Capture the cell that displays the provided text and extract its [X, Y] central coordinate. 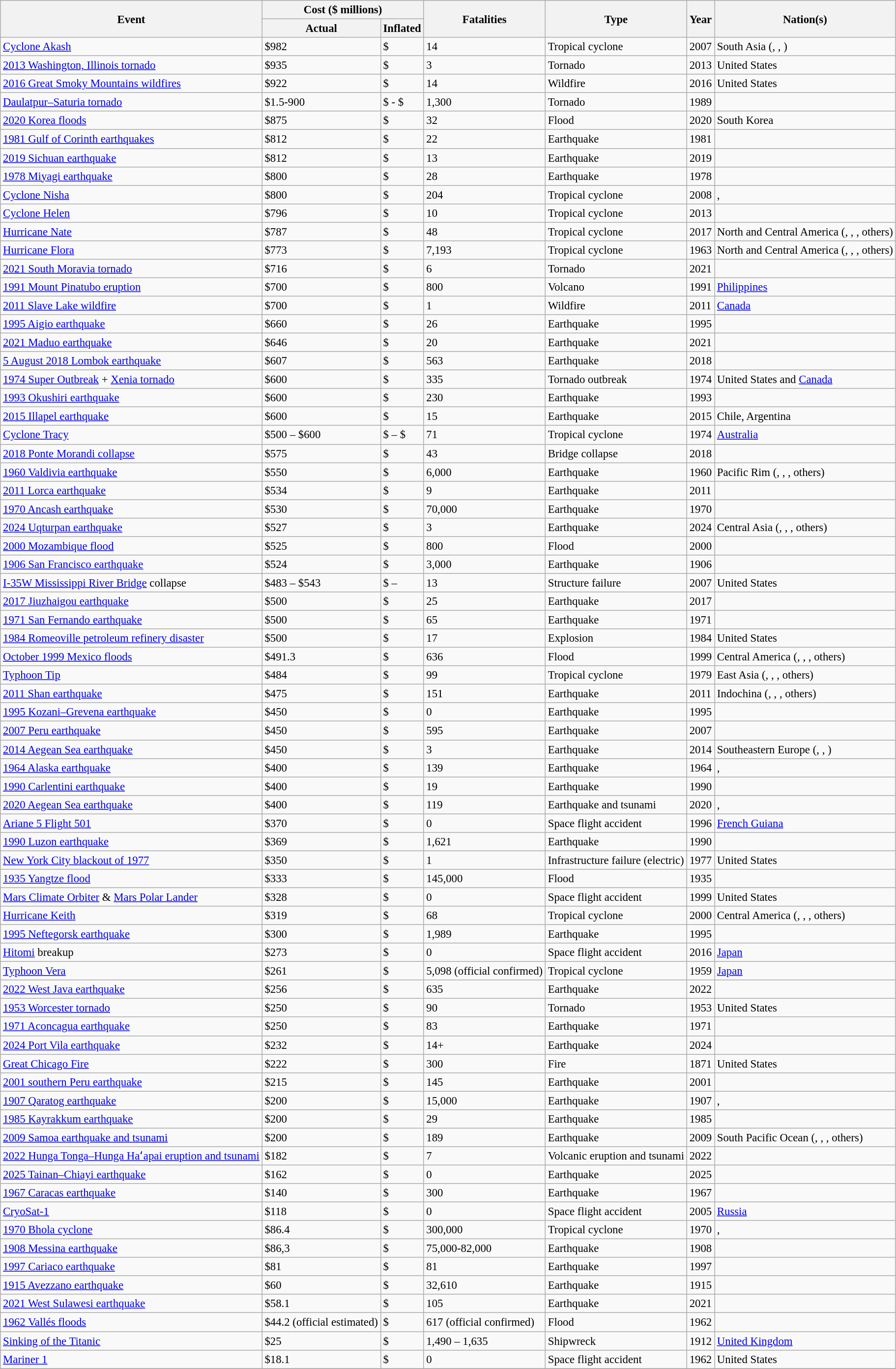
$922 [321, 84]
$524 [321, 565]
204 [485, 195]
$256 [321, 989]
300,000 [485, 1230]
$875 [321, 120]
$273 [321, 952]
2020 Korea floods [131, 120]
Philippines [805, 287]
$18.1 [321, 1359]
2009 [700, 1137]
$982 [321, 47]
7 [485, 1156]
2014 Aegean Sea earthquake [131, 749]
17 [485, 638]
Cyclone Nisha [131, 195]
$ – [402, 583]
15 [485, 417]
$500 – $600 [321, 435]
Pacific Rim (, , , others) [805, 472]
1907 Qaratog earthquake [131, 1101]
105 [485, 1304]
48 [485, 232]
1967 [700, 1193]
119 [485, 804]
1906 San Francisco earthquake [131, 565]
1995 Aigio earthquake [131, 324]
1915 [700, 1285]
Event [131, 19]
1871 [700, 1064]
1981 [700, 139]
32,610 [485, 1285]
1993 Okushiri earthquake [131, 398]
635 [485, 989]
20 [485, 343]
$483 – $543 [321, 583]
32 [485, 120]
1990 Luzon earthquake [131, 842]
2008 [700, 195]
Earthquake and tsunami [616, 804]
$475 [321, 694]
$550 [321, 472]
I-35W Mississippi River Bridge collapse [131, 583]
2024 Port Vila earthquake [131, 1045]
$118 [321, 1212]
1997 [700, 1267]
Year [700, 19]
$607 [321, 361]
$222 [321, 1064]
2021 West Sulawesi earthquake [131, 1304]
71 [485, 435]
Sinking of the Titanic [131, 1341]
Daulatpur–Saturia tornado [131, 102]
South Pacific Ocean (, , , others) [805, 1137]
2015 Illapel earthquake [131, 417]
2025 Tainan–Chiayi earthquake [131, 1174]
2019 [700, 158]
2019 Sichuan earthquake [131, 158]
43 [485, 453]
$319 [321, 916]
$300 [321, 934]
Volcano [616, 287]
Chile, Argentina [805, 417]
Hurricane Nate [131, 232]
2014 [700, 749]
1995 Neftegorsk earthquake [131, 934]
$525 [321, 546]
90 [485, 1008]
1,621 [485, 842]
United States and Canada [805, 380]
1907 [700, 1101]
Hurricane Flora [131, 250]
Russia [805, 1212]
563 [485, 361]
1978 [700, 176]
$333 [321, 879]
Fatalities [485, 19]
CryoSat-1 [131, 1212]
10 [485, 213]
2013 Washington, Illinois tornado [131, 65]
81 [485, 1267]
2007 Peru earthquake [131, 731]
2000 Mozambique flood [131, 546]
$44.2 (official estimated) [321, 1322]
2015 [700, 417]
75,000-82,000 [485, 1249]
1971 San Fernando earthquake [131, 620]
October 1999 Mexico floods [131, 657]
145,000 [485, 879]
$527 [321, 528]
1995 Kozani–Grevena earthquake [131, 713]
Type [616, 19]
East Asia (, , , others) [805, 675]
1996 [700, 823]
1935 [700, 879]
70,000 [485, 509]
$1.5-900 [321, 102]
$86,3 [321, 1249]
1935 Yangtze flood [131, 879]
$660 [321, 324]
6 [485, 268]
1970 Ancash earthquake [131, 509]
1967 Caracas earthquake [131, 1193]
Bridge collapse [616, 453]
2020 Aegean Sea earthquake [131, 804]
New York City blackout of 1977 [131, 860]
$716 [321, 268]
Hitomi breakup [131, 952]
1984 [700, 638]
1908 Messina earthquake [131, 1249]
$232 [321, 1045]
1,490 – 1,635 [485, 1341]
1963 [700, 250]
$328 [321, 897]
$60 [321, 1285]
Fire [616, 1064]
139 [485, 768]
2001 southern Peru earthquake [131, 1082]
230 [485, 398]
1971 Aconcagua earthquake [131, 1027]
Hurricane Keith [131, 916]
6,000 [485, 472]
26 [485, 324]
1985 Kayrakkum earthquake [131, 1119]
$140 [321, 1193]
French Guiana [805, 823]
$86.4 [321, 1230]
2011 Shan earthquake [131, 694]
1981 Gulf of Corinth earthquakes [131, 139]
$261 [321, 971]
South Korea [805, 120]
1984 Romeoville petroleum refinery disaster [131, 638]
1953 Worcester tornado [131, 1008]
3,000 [485, 565]
Nation(s) [805, 19]
2021 Maduo earthquake [131, 343]
1912 [700, 1341]
7,193 [485, 250]
1,300 [485, 102]
2022 Hunga Tonga–Hunga Haʻapai eruption and tsunami [131, 1156]
$ – $ [402, 435]
2011 Slave Lake wildfire [131, 305]
$ - $ [402, 102]
5 August 2018 Lombok earthquake [131, 361]
2005 [700, 1212]
South Asia (, , ) [805, 47]
1989 [700, 102]
Mariner 1 [131, 1359]
1993 [700, 398]
1906 [700, 565]
1,989 [485, 934]
$350 [321, 860]
$182 [321, 1156]
1908 [700, 1249]
$575 [321, 453]
2025 [700, 1174]
Cost ($ millions) [343, 10]
28 [485, 176]
1991 [700, 287]
Shipwreck [616, 1341]
$646 [321, 343]
19 [485, 786]
22 [485, 139]
$796 [321, 213]
Structure failure [616, 583]
Explosion [616, 638]
2022 West Java earthquake [131, 989]
1964 Alaska earthquake [131, 768]
Cyclone Tracy [131, 435]
1960 [700, 472]
Typhoon Vera [131, 971]
Mars Climate Orbiter & Mars Polar Lander [131, 897]
83 [485, 1027]
$370 [321, 823]
Southeastern Europe (, , ) [805, 749]
2024 Uqturpan earthquake [131, 528]
1997 Cariaco earthquake [131, 1267]
$81 [321, 1267]
Infrastructure failure (electric) [616, 860]
$530 [321, 509]
$484 [321, 675]
Actual [321, 29]
595 [485, 731]
Canada [805, 305]
151 [485, 694]
Indochina (, , , others) [805, 694]
99 [485, 675]
$215 [321, 1082]
Inflated [402, 29]
1990 Carlentini earthquake [131, 786]
1979 [700, 675]
$491.3 [321, 657]
145 [485, 1082]
1964 [700, 768]
189 [485, 1137]
United Kingdom [805, 1341]
Typhoon Tip [131, 675]
2016 Great Smoky Mountains wildfires [131, 84]
$534 [321, 490]
5,098 (official confirmed) [485, 971]
636 [485, 657]
1970 Bhola cyclone [131, 1230]
$25 [321, 1341]
25 [485, 601]
1915 Avezzano earthquake [131, 1285]
1974 Super Outbreak + Xenia tornado [131, 380]
$773 [321, 250]
$58.1 [321, 1304]
2001 [700, 1082]
Tornado outbreak [616, 380]
2009 Samoa earthquake and tsunami [131, 1137]
Central Asia (, , , others) [805, 528]
617 (official confirmed) [485, 1322]
Australia [805, 435]
Volcanic eruption and tsunami [616, 1156]
1978 Miyagi earthquake [131, 176]
1962 Vallés floods [131, 1322]
1953 [700, 1008]
65 [485, 620]
Cyclone Helen [131, 213]
29 [485, 1119]
$935 [321, 65]
1991 Mount Pinatubo eruption [131, 287]
1960 Valdivia earthquake [131, 472]
$369 [321, 842]
$162 [321, 1174]
1959 [700, 971]
335 [485, 380]
2021 South Moravia tornado [131, 268]
9 [485, 490]
2018 Ponte Morandi collapse [131, 453]
1985 [700, 1119]
14+ [485, 1045]
Cyclone Akash [131, 47]
68 [485, 916]
2017 Jiuzhaigou earthquake [131, 601]
$787 [321, 232]
Great Chicago Fire [131, 1064]
15,000 [485, 1101]
1977 [700, 860]
2011 Lorca earthquake [131, 490]
Ariane 5 Flight 501 [131, 823]
